Find where the given text appears and provide that cell's center as (x, y) coordinate. 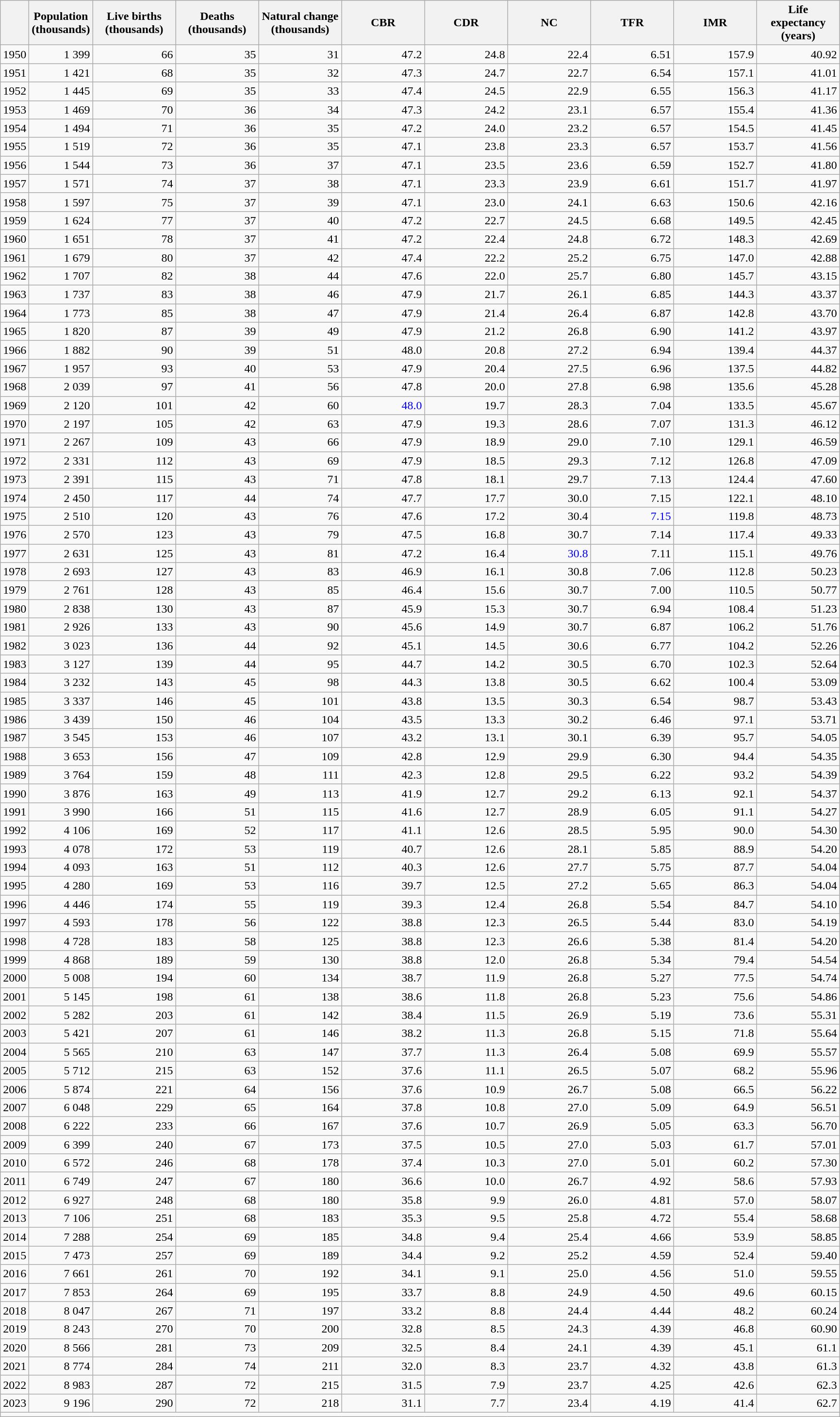
75.6 (715, 997)
26.6 (549, 941)
69.9 (715, 1052)
47.5 (383, 534)
62.3 (798, 1384)
7.04 (632, 405)
159 (134, 775)
18.1 (466, 479)
1988 (15, 756)
59.55 (798, 1274)
6.96 (632, 368)
54.05 (798, 738)
1981 (15, 627)
3 990 (61, 812)
203 (134, 1015)
31.5 (383, 1384)
2021 (15, 1366)
133.5 (715, 405)
5.15 (632, 1034)
54.19 (798, 923)
1970 (15, 424)
23.5 (466, 165)
129.1 (715, 442)
24.4 (549, 1311)
43.97 (798, 332)
284 (134, 1366)
6.80 (632, 276)
42.69 (798, 239)
157.1 (715, 73)
1997 (15, 923)
8.5 (466, 1329)
139.4 (715, 350)
210 (134, 1052)
173 (300, 1144)
2008 (15, 1126)
45.6 (383, 627)
1963 (15, 295)
251 (134, 1218)
34.8 (383, 1237)
7 661 (61, 1274)
2 391 (61, 479)
10.9 (466, 1089)
148.3 (715, 239)
5.75 (632, 867)
2 926 (61, 627)
7.10 (632, 442)
1973 (15, 479)
92.1 (715, 793)
4 106 (61, 830)
2001 (15, 997)
2016 (15, 1274)
254 (134, 1237)
1982 (15, 646)
58.07 (798, 1200)
1 494 (61, 128)
8.4 (466, 1348)
53.9 (715, 1237)
13.8 (466, 683)
23.4 (549, 1403)
41.56 (798, 147)
5.65 (632, 886)
19.7 (466, 405)
16.1 (466, 572)
Deaths (thousands) (217, 23)
52 (217, 830)
281 (134, 1348)
75 (134, 202)
10.0 (466, 1182)
13.5 (466, 701)
51.0 (715, 1274)
2 631 (61, 553)
43.37 (798, 295)
43.15 (798, 276)
1955 (15, 147)
31.1 (383, 1403)
15.3 (466, 609)
1954 (15, 128)
7 853 (61, 1292)
207 (134, 1034)
131.3 (715, 424)
267 (134, 1311)
13.3 (466, 719)
112.8 (715, 572)
57.30 (798, 1163)
4.81 (632, 1200)
240 (134, 1144)
1992 (15, 830)
1965 (15, 332)
113 (300, 793)
32.5 (383, 1348)
128 (134, 590)
1959 (15, 220)
9.1 (466, 1274)
Live births (thousands) (134, 23)
44.82 (798, 368)
52.26 (798, 646)
27.8 (549, 387)
40.3 (383, 867)
54.54 (798, 960)
1978 (15, 572)
4 593 (61, 923)
57.93 (798, 1182)
1 597 (61, 202)
1999 (15, 960)
166 (134, 812)
248 (134, 1200)
52.4 (715, 1255)
44.37 (798, 350)
18.5 (466, 461)
3 023 (61, 646)
38.2 (383, 1034)
1976 (15, 534)
1984 (15, 683)
44.3 (383, 683)
122.1 (715, 498)
24.3 (549, 1329)
43.5 (383, 719)
34 (300, 110)
6 222 (61, 1126)
1 651 (61, 239)
Life expectancy (years) (798, 23)
14.5 (466, 646)
6 927 (61, 1200)
7.00 (632, 590)
11.5 (466, 1015)
195 (300, 1292)
38.6 (383, 997)
71.8 (715, 1034)
43.70 (798, 313)
98.7 (715, 701)
47.60 (798, 479)
153.7 (715, 147)
55.96 (798, 1070)
139 (134, 664)
270 (134, 1329)
1972 (15, 461)
4 280 (61, 886)
20.4 (466, 368)
4.19 (632, 1403)
2009 (15, 1144)
2019 (15, 1329)
4.32 (632, 1366)
8 566 (61, 1348)
7.07 (632, 424)
111 (300, 775)
137.5 (715, 368)
9 196 (61, 1403)
247 (134, 1182)
1987 (15, 738)
49.33 (798, 534)
10.5 (466, 1144)
7.12 (632, 461)
54.27 (798, 812)
198 (134, 997)
167 (300, 1126)
Population(thousands) (61, 23)
37.8 (383, 1107)
149.5 (715, 220)
2 120 (61, 405)
64 (217, 1089)
41.36 (798, 110)
164 (300, 1107)
23.1 (549, 110)
45.67 (798, 405)
20.0 (466, 387)
2007 (15, 1107)
12.0 (466, 960)
48.73 (798, 516)
2 197 (61, 424)
6 399 (61, 1144)
56.51 (798, 1107)
5.85 (632, 849)
1969 (15, 405)
21.7 (466, 295)
66.5 (715, 1089)
60.15 (798, 1292)
172 (134, 849)
41.97 (798, 183)
100.4 (715, 683)
136 (134, 646)
120 (134, 516)
1995 (15, 886)
49.6 (715, 1292)
47.7 (383, 498)
5 421 (61, 1034)
21.2 (466, 332)
144.3 (715, 295)
116 (300, 886)
134 (300, 978)
1 469 (61, 110)
29.2 (549, 793)
1985 (15, 701)
6.30 (632, 756)
47.09 (798, 461)
5.03 (632, 1144)
3 439 (61, 719)
6.77 (632, 646)
142 (300, 1015)
IMR (715, 23)
4.25 (632, 1384)
138 (300, 997)
56.70 (798, 1126)
54.39 (798, 775)
135.6 (715, 387)
41.01 (798, 73)
90.0 (715, 830)
7.11 (632, 553)
2 510 (61, 516)
2 450 (61, 498)
6 749 (61, 1182)
23.9 (549, 183)
119.8 (715, 516)
2005 (15, 1070)
6.59 (632, 165)
41.4 (715, 1403)
53.09 (798, 683)
211 (300, 1366)
34.4 (383, 1255)
123 (134, 534)
53.71 (798, 719)
61.1 (798, 1348)
4 078 (61, 849)
25.8 (549, 1218)
42.16 (798, 202)
6 048 (61, 1107)
2018 (15, 1311)
23.8 (466, 147)
209 (300, 1348)
CBR (383, 23)
29.3 (549, 461)
5.54 (632, 904)
6.90 (632, 332)
8 047 (61, 1311)
1 957 (61, 368)
2012 (15, 1200)
54.74 (798, 978)
6.13 (632, 793)
27.5 (549, 368)
1991 (15, 812)
40.7 (383, 849)
5 145 (61, 997)
NC (549, 23)
14.9 (466, 627)
154.5 (715, 128)
39.7 (383, 886)
142.8 (715, 313)
38.4 (383, 1015)
21.4 (466, 313)
117.4 (715, 534)
2010 (15, 1163)
91.1 (715, 812)
124.4 (715, 479)
60.90 (798, 1329)
3 232 (61, 683)
11.9 (466, 978)
28.6 (549, 424)
5.07 (632, 1070)
2013 (15, 1218)
4.59 (632, 1255)
6.70 (632, 664)
88.9 (715, 849)
5.23 (632, 997)
52.64 (798, 664)
54.37 (798, 793)
12.8 (466, 775)
33 (300, 91)
46.59 (798, 442)
1953 (15, 110)
31 (300, 54)
218 (300, 1403)
61.3 (798, 1366)
22.0 (466, 276)
2 761 (61, 590)
6.68 (632, 220)
41.6 (383, 812)
61.7 (715, 1144)
6.63 (632, 202)
10.7 (466, 1126)
185 (300, 1237)
97 (134, 387)
12.5 (466, 886)
22.2 (466, 258)
4.44 (632, 1311)
14.2 (466, 664)
29.0 (549, 442)
39.3 (383, 904)
9.5 (466, 1218)
150.6 (715, 202)
5 712 (61, 1070)
194 (134, 978)
13.1 (466, 738)
9.2 (466, 1255)
37.4 (383, 1163)
2004 (15, 1052)
145.7 (715, 276)
19.3 (466, 424)
7 473 (61, 1255)
1 882 (61, 350)
11.8 (466, 997)
5.34 (632, 960)
157.9 (715, 54)
4 868 (61, 960)
143 (134, 683)
2000 (15, 978)
200 (300, 1329)
28.5 (549, 830)
6.85 (632, 295)
11.1 (466, 1070)
5.44 (632, 923)
246 (134, 1163)
58.68 (798, 1218)
32.0 (383, 1366)
30.0 (549, 498)
16.4 (466, 553)
1962 (15, 276)
2002 (15, 1015)
2011 (15, 1182)
1996 (15, 904)
73.6 (715, 1015)
264 (134, 1292)
2 039 (61, 387)
1 707 (61, 276)
290 (134, 1403)
42.6 (715, 1384)
4 093 (61, 867)
78 (134, 239)
38.7 (383, 978)
29.5 (549, 775)
1967 (15, 368)
2017 (15, 1292)
5.95 (632, 830)
TFR (632, 23)
76 (300, 516)
127 (134, 572)
1 773 (61, 313)
55.57 (798, 1052)
8 983 (61, 1384)
2 331 (61, 461)
51.23 (798, 609)
35.3 (383, 1218)
55.4 (715, 1218)
6.46 (632, 719)
30.3 (549, 701)
41.80 (798, 165)
1964 (15, 313)
6 572 (61, 1163)
18.9 (466, 442)
7.06 (632, 572)
152 (300, 1070)
1 737 (61, 295)
25.0 (549, 1274)
141.2 (715, 332)
8 243 (61, 1329)
10.3 (466, 1163)
29.9 (549, 756)
24.0 (466, 128)
6.39 (632, 738)
CDR (466, 23)
2003 (15, 1034)
2 838 (61, 609)
93 (134, 368)
2014 (15, 1237)
1958 (15, 202)
1990 (15, 793)
6.61 (632, 183)
9.9 (466, 1200)
48.10 (798, 498)
2006 (15, 1089)
7 288 (61, 1237)
36.6 (383, 1182)
22.9 (549, 91)
1989 (15, 775)
55 (217, 904)
54.35 (798, 756)
107 (300, 738)
7.9 (466, 1384)
50.77 (798, 590)
57.01 (798, 1144)
155.4 (715, 110)
1960 (15, 239)
55.64 (798, 1034)
1993 (15, 849)
41.1 (383, 830)
30.1 (549, 738)
4.66 (632, 1237)
33.7 (383, 1292)
257 (134, 1255)
1 445 (61, 91)
80 (134, 258)
20.8 (466, 350)
58.6 (715, 1182)
174 (134, 904)
5.01 (632, 1163)
63.3 (715, 1126)
28.1 (549, 849)
30.4 (549, 516)
42.3 (383, 775)
1 679 (61, 258)
4 446 (61, 904)
77 (134, 220)
5.09 (632, 1107)
24.9 (549, 1292)
42.45 (798, 220)
46.12 (798, 424)
32.8 (383, 1329)
58 (217, 941)
24.2 (466, 110)
23.0 (466, 202)
92 (300, 646)
23.6 (549, 165)
12.9 (466, 756)
261 (134, 1274)
37.5 (383, 1144)
229 (134, 1107)
1974 (15, 498)
33.2 (383, 1311)
79 (300, 534)
42.8 (383, 756)
5 565 (61, 1052)
126.8 (715, 461)
2020 (15, 1348)
12.4 (466, 904)
53.43 (798, 701)
151.7 (715, 183)
104.2 (715, 646)
2 693 (61, 572)
106.2 (715, 627)
7 106 (61, 1218)
58.85 (798, 1237)
25.4 (549, 1237)
29.7 (549, 479)
60.2 (715, 1163)
5 282 (61, 1015)
57.0 (715, 1200)
55.31 (798, 1015)
32 (300, 73)
56.22 (798, 1089)
6.22 (632, 775)
1983 (15, 664)
1950 (15, 54)
41.17 (798, 91)
1975 (15, 516)
30.2 (549, 719)
5.38 (632, 941)
7.7 (466, 1403)
64.9 (715, 1107)
233 (134, 1126)
1994 (15, 867)
49.76 (798, 553)
115.1 (715, 553)
7.13 (632, 479)
34.1 (383, 1274)
102.3 (715, 664)
46.9 (383, 572)
2023 (15, 1403)
3 127 (61, 664)
122 (300, 923)
95.7 (715, 738)
1971 (15, 442)
1979 (15, 590)
3 545 (61, 738)
105 (134, 424)
59.40 (798, 1255)
1980 (15, 609)
46.4 (383, 590)
62.7 (798, 1403)
15.6 (466, 590)
4.50 (632, 1292)
41.45 (798, 128)
25.7 (549, 276)
1 820 (61, 332)
40.92 (798, 54)
95 (300, 664)
26.0 (549, 1200)
4.72 (632, 1218)
24.7 (466, 73)
8.3 (466, 1366)
1957 (15, 183)
84.7 (715, 904)
1952 (15, 91)
93.2 (715, 775)
2015 (15, 1255)
6.98 (632, 387)
4.92 (632, 1182)
37.7 (383, 1052)
133 (134, 627)
287 (134, 1384)
54.10 (798, 904)
4 728 (61, 941)
152.7 (715, 165)
5 008 (61, 978)
1998 (15, 941)
10.8 (466, 1107)
156.3 (715, 91)
1986 (15, 719)
192 (300, 1274)
1 519 (61, 147)
1 544 (61, 165)
1 624 (61, 220)
5.19 (632, 1015)
1961 (15, 258)
94.4 (715, 756)
2 267 (61, 442)
1 571 (61, 183)
153 (134, 738)
6.51 (632, 54)
97.1 (715, 719)
3 337 (61, 701)
42.88 (798, 258)
197 (300, 1311)
147 (300, 1052)
54.30 (798, 830)
35.8 (383, 1200)
26.1 (549, 295)
83.0 (715, 923)
77.5 (715, 978)
9.4 (466, 1237)
45.28 (798, 387)
98 (300, 683)
41.9 (383, 793)
5 874 (61, 1089)
59 (217, 960)
1956 (15, 165)
68.2 (715, 1070)
81.4 (715, 941)
108.4 (715, 609)
46.8 (715, 1329)
48.2 (715, 1311)
30.6 (549, 646)
7.14 (632, 534)
5.27 (632, 978)
2 570 (61, 534)
1966 (15, 350)
147.0 (715, 258)
3 764 (61, 775)
1951 (15, 73)
43.2 (383, 738)
54.86 (798, 997)
6.62 (632, 683)
4.56 (632, 1274)
3 876 (61, 793)
28.3 (549, 405)
27.7 (549, 867)
60.24 (798, 1311)
23.2 (549, 128)
1 399 (61, 54)
1977 (15, 553)
6.05 (632, 812)
221 (134, 1089)
65 (217, 1107)
3 653 (61, 756)
2022 (15, 1384)
82 (134, 276)
17.7 (466, 498)
1968 (15, 387)
86.3 (715, 886)
48 (217, 775)
44.7 (383, 664)
5.05 (632, 1126)
150 (134, 719)
1 421 (61, 73)
45.9 (383, 609)
28.9 (549, 812)
110.5 (715, 590)
51.76 (798, 627)
Natural change(thousands) (300, 23)
6.75 (632, 258)
6.55 (632, 91)
87.7 (715, 867)
50.23 (798, 572)
17.2 (466, 516)
16.8 (466, 534)
8 774 (61, 1366)
104 (300, 719)
81 (300, 553)
79.4 (715, 960)
6.72 (632, 239)
